For the text-containing cell, return its midpoint in [x, y] coordinate format. 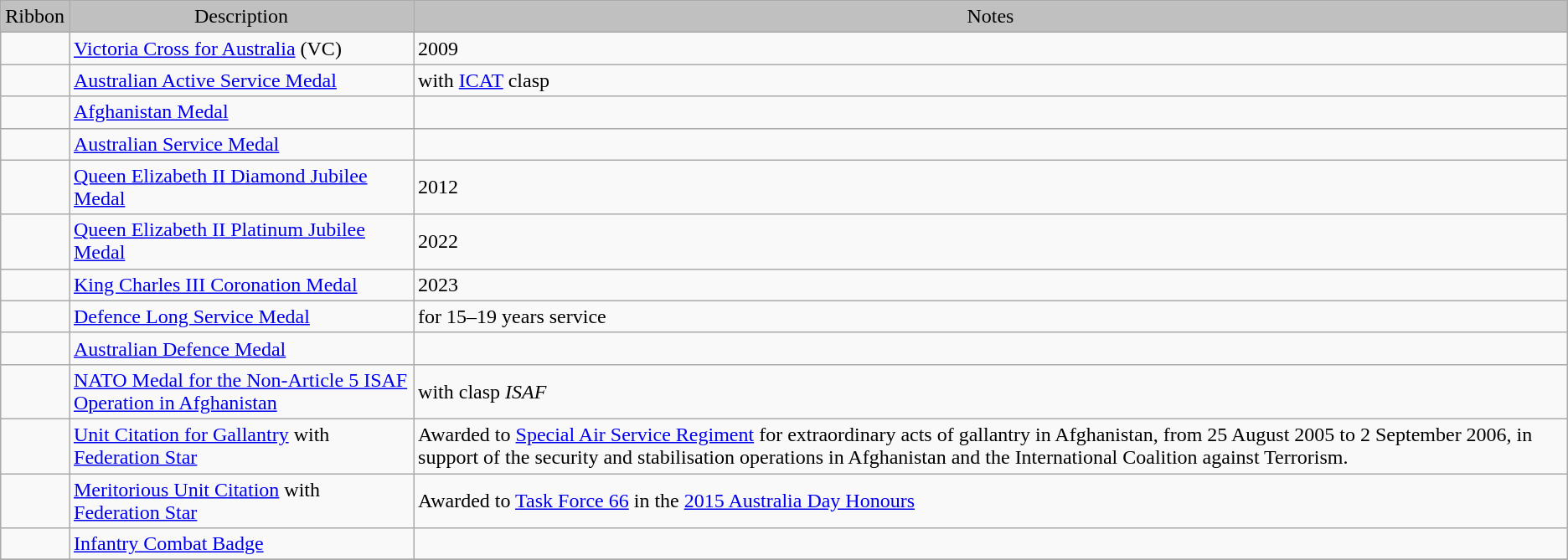
Australian Defence Medal [241, 348]
Australian Active Service Medal [241, 80]
Australian Service Medal [241, 144]
2023 [991, 285]
NATO Medal for the Non-Article 5 ISAF Operation in Afghanistan [241, 392]
King Charles III Coronation Medal [241, 285]
Queen Elizabeth II Diamond Jubilee Medal [241, 188]
Notes [991, 17]
Afghanistan Medal [241, 112]
for 15–19 years service [991, 316]
Victoria Cross for Australia (VC) [241, 49]
with clasp ISAF [991, 392]
Unit Citation for Gallantry with Federation Star [241, 445]
Awarded to Task Force 66 in the 2015 Australia Day Honours [991, 501]
Meritorious Unit Citation with Federation Star [241, 501]
Ribbon [35, 17]
with ICAT clasp [991, 80]
Defence Long Service Medal [241, 316]
Queen Elizabeth II Platinum Jubilee Medal [241, 241]
2022 [991, 241]
Infantry Combat Badge [241, 544]
Description [241, 17]
2009 [991, 49]
2012 [991, 188]
